Scan for the cell matching the given text and deliver its [x, y] coordinate at center. 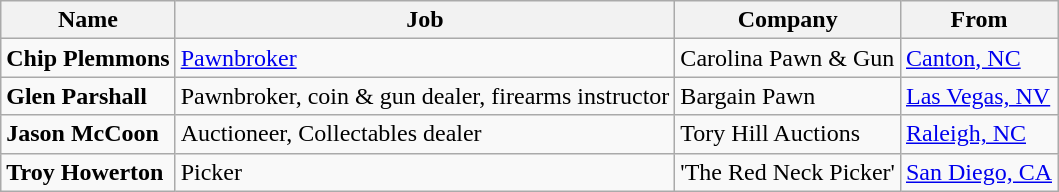
Las Vegas, NV [978, 96]
Name [88, 20]
Job [425, 20]
'The Red Neck Picker' [788, 172]
Carolina Pawn & Gun [788, 58]
Pawnbroker, coin & gun dealer, firearms instructor [425, 96]
Auctioneer, Collectables dealer [425, 134]
Glen Parshall [88, 96]
Pawnbroker [425, 58]
Canton, NC [978, 58]
Jason McCoon [88, 134]
Bargain Pawn [788, 96]
Picker [425, 172]
San Diego, CA [978, 172]
Troy Howerton [88, 172]
Chip Plemmons [88, 58]
Tory Hill Auctions [788, 134]
Company [788, 20]
Raleigh, NC [978, 134]
From [978, 20]
